Return (X, Y) of the center of cell containing provided text 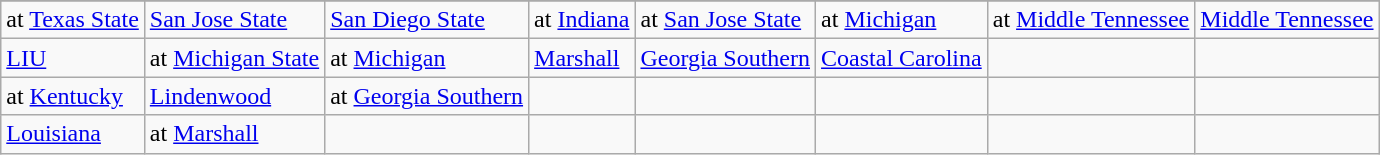
Middle Tennessee (1287, 20)
at Indiana (582, 20)
at San Jose State (726, 20)
at Kentucky (73, 96)
at Marshall (234, 134)
at Georgia Southern (427, 96)
at Texas State (73, 20)
Georgia Southern (726, 58)
San Jose State (234, 20)
Lindenwood (234, 96)
at Michigan State (234, 58)
Marshall (582, 58)
Coastal Carolina (902, 58)
San Diego State (427, 20)
LIU (73, 58)
Louisiana (73, 134)
at Middle Tennessee (1091, 20)
